Pinpoint the cell where the given text exists, returning its (x, y) midpoint coordinate. 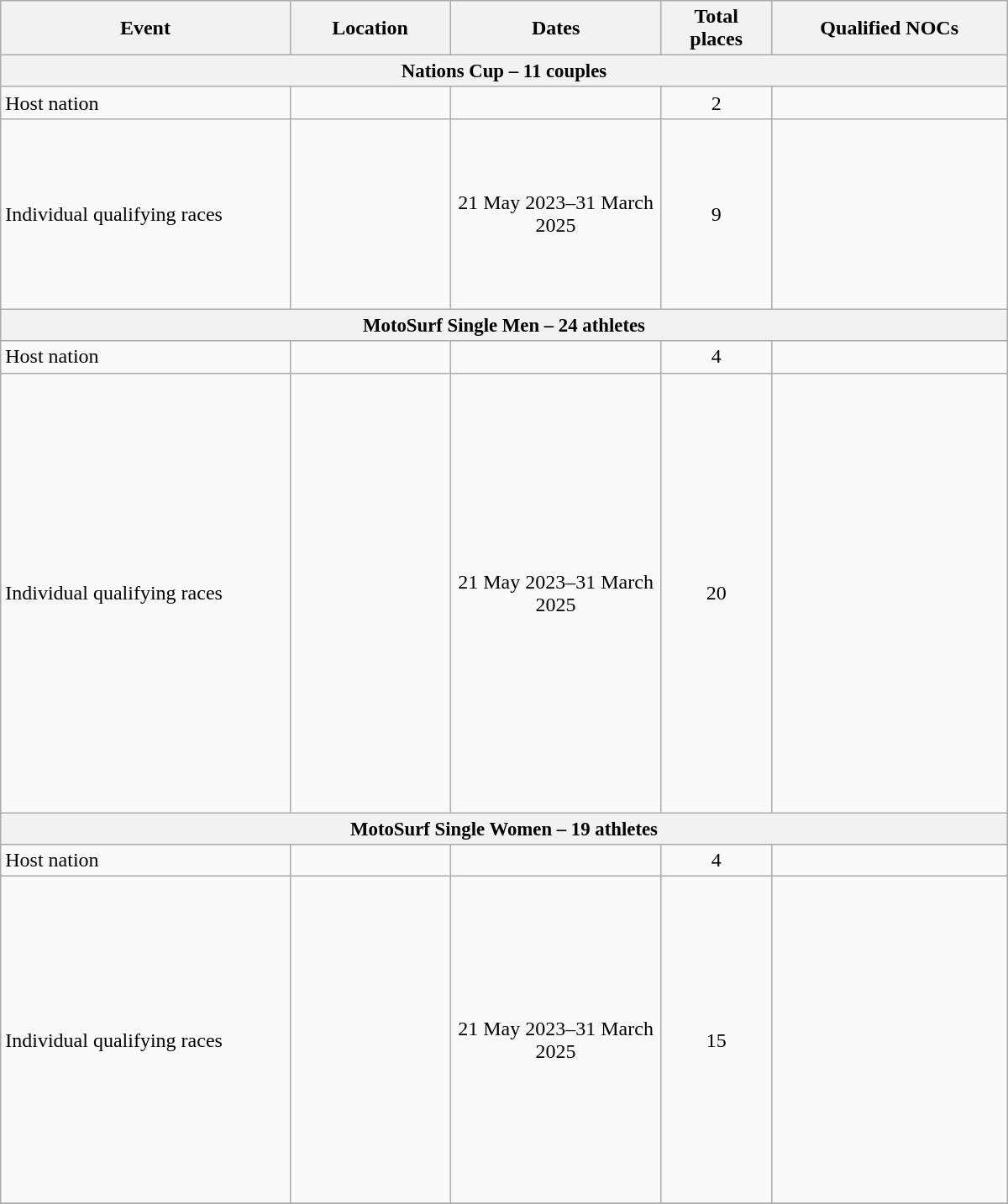
MotoSurf Single Women – 19 athletes (504, 829)
Nations Cup – 11 couples (504, 71)
2 (716, 102)
20 (716, 593)
Location (370, 29)
9 (716, 213)
Event (145, 29)
Qualified NOCs (889, 29)
Dates (556, 29)
MotoSurf Single Men – 24 athletes (504, 326)
Total places (716, 29)
15 (716, 1039)
